Determine the (X, Y) coordinate at the center of the cell enclosing the given text.  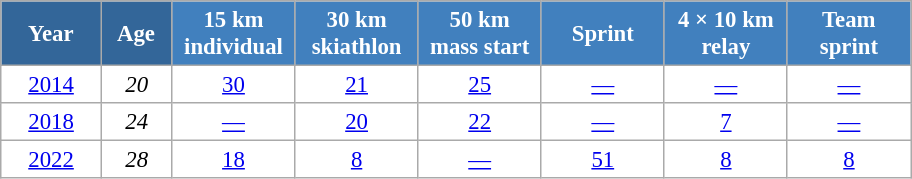
Age (136, 34)
2018 (52, 122)
4 × 10 km relay (726, 34)
15 km individual (234, 34)
50 km mass start (480, 34)
30 (234, 85)
30 km skiathlon (356, 34)
7 (726, 122)
Year (52, 34)
22 (480, 122)
2022 (52, 160)
28 (136, 160)
Team sprint (848, 34)
21 (356, 85)
25 (480, 85)
Sprint (602, 34)
2014 (52, 85)
18 (234, 160)
24 (136, 122)
51 (602, 160)
